Pinpoint the cell where the given text exists, returning its (x, y) midpoint coordinate. 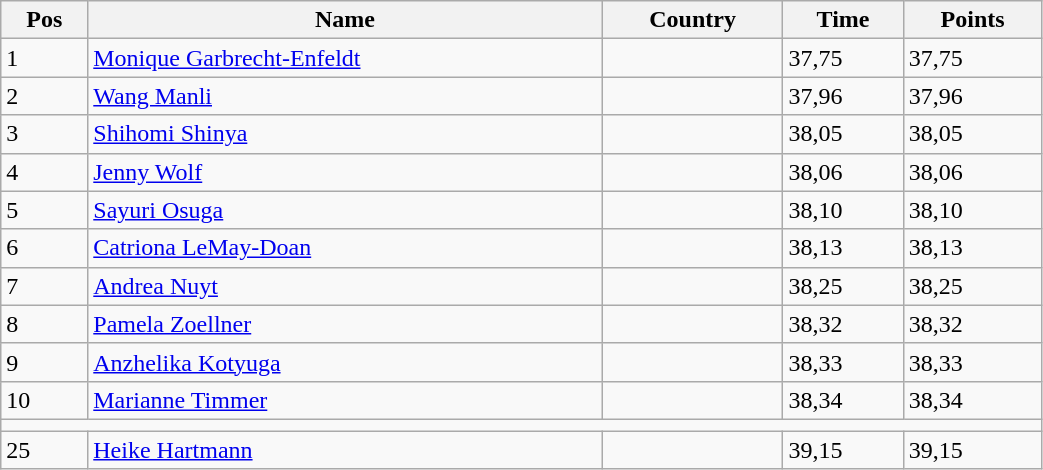
7 (44, 286)
Time (843, 20)
Pamela Zoellner (345, 324)
3 (44, 134)
1 (44, 58)
6 (44, 248)
Name (345, 20)
Wang Manli (345, 96)
Country (692, 20)
4 (44, 172)
Pos (44, 20)
25 (44, 449)
8 (44, 324)
5 (44, 210)
Heike Hartmann (345, 449)
10 (44, 400)
Monique Garbrecht-Enfeldt (345, 58)
Jenny Wolf (345, 172)
Catriona LeMay-Doan (345, 248)
9 (44, 362)
Shihomi Shinya (345, 134)
Andrea Nuyt (345, 286)
Marianne Timmer (345, 400)
2 (44, 96)
Anzhelika Kotyuga (345, 362)
Sayuri Osuga (345, 210)
Points (972, 20)
